Return [X, Y] of the center of cell containing provided text 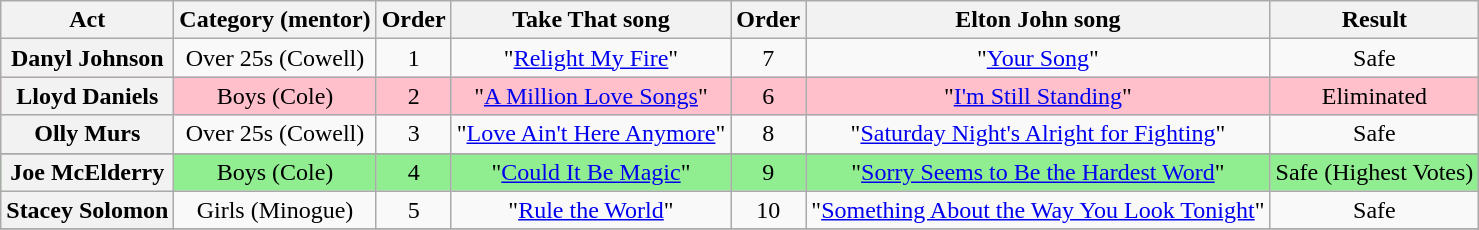
Category (mentor) [275, 20]
Safe (Highest Votes) [1374, 172]
10 [768, 210]
"Your Song" [1038, 58]
Take That song [591, 20]
"Sorry Seems to Be the Hardest Word" [1038, 172]
8 [768, 134]
Danyl Johnson [88, 58]
"I'm Still Standing" [1038, 96]
"Something About the Way You Look Tonight" [1038, 210]
Eliminated [1374, 96]
5 [414, 210]
"A Million Love Songs" [591, 96]
Result [1374, 20]
Lloyd Daniels [88, 96]
1 [414, 58]
7 [768, 58]
Joe McElderry [88, 172]
6 [768, 96]
2 [414, 96]
Girls (Minogue) [275, 210]
3 [414, 134]
"Relight My Fire" [591, 58]
4 [414, 172]
Olly Murs [88, 134]
"Saturday Night's Alright for Fighting" [1038, 134]
Act [88, 20]
"Love Ain't Here Anymore" [591, 134]
Elton John song [1038, 20]
Stacey Solomon [88, 210]
"Could It Be Magic" [591, 172]
"Rule the World" [591, 210]
9 [768, 172]
